Capture the cell that displays the provided text and extract its [x, y] central coordinate. 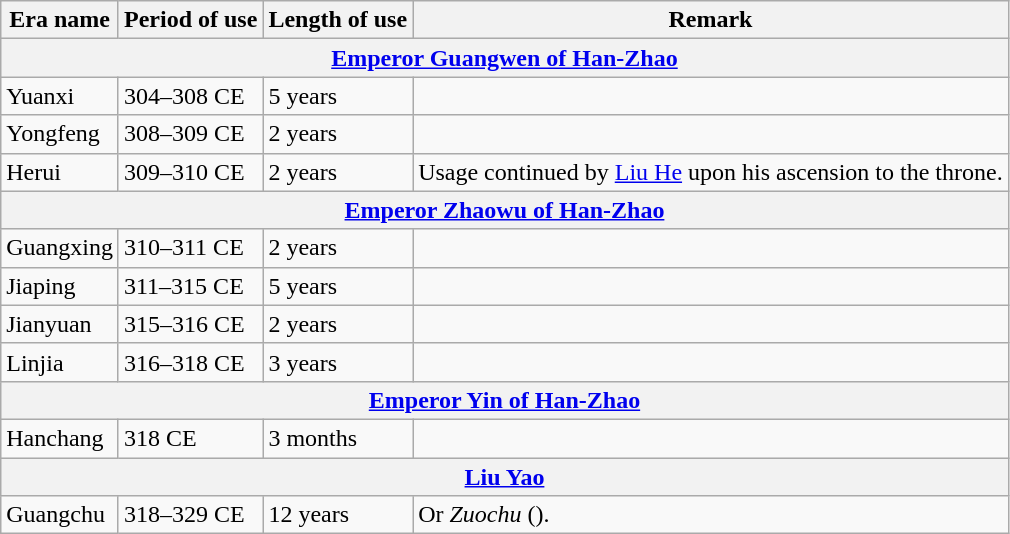
Yongfeng [60, 134]
Period of use [190, 20]
315–316 CE [190, 324]
Remark [711, 20]
Linjia [60, 362]
310–311 CE [190, 248]
Era name [60, 20]
Guangchu [60, 515]
12 years [338, 515]
309–310 CE [190, 172]
Emperor Guangwen of Han-Zhao [504, 58]
308–309 CE [190, 134]
Emperor Zhaowu of Han-Zhao [504, 210]
318–329 CE [190, 515]
Hanchang [60, 438]
Emperor Yin of Han-Zhao [504, 400]
Or Zuochu (). [711, 515]
Yuanxi [60, 96]
Guangxing [60, 248]
Liu Yao [504, 477]
Usage continued by Liu He upon his ascension to the throne. [711, 172]
Jiaping [60, 286]
316–318 CE [190, 362]
3 years [338, 362]
Length of use [338, 20]
304–308 CE [190, 96]
311–315 CE [190, 286]
3 months [338, 438]
318 CE [190, 438]
Jianyuan [60, 324]
Herui [60, 172]
